Extract the (x, y) coordinate from the center of the cell holding the provided text.  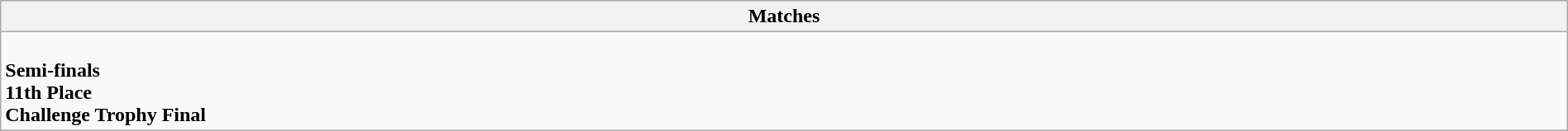
Matches (784, 16)
Semi-finals 11th Place Challenge Trophy Final (784, 81)
